Provide the [x, y] coordinate of the cell's center where the given text is located.  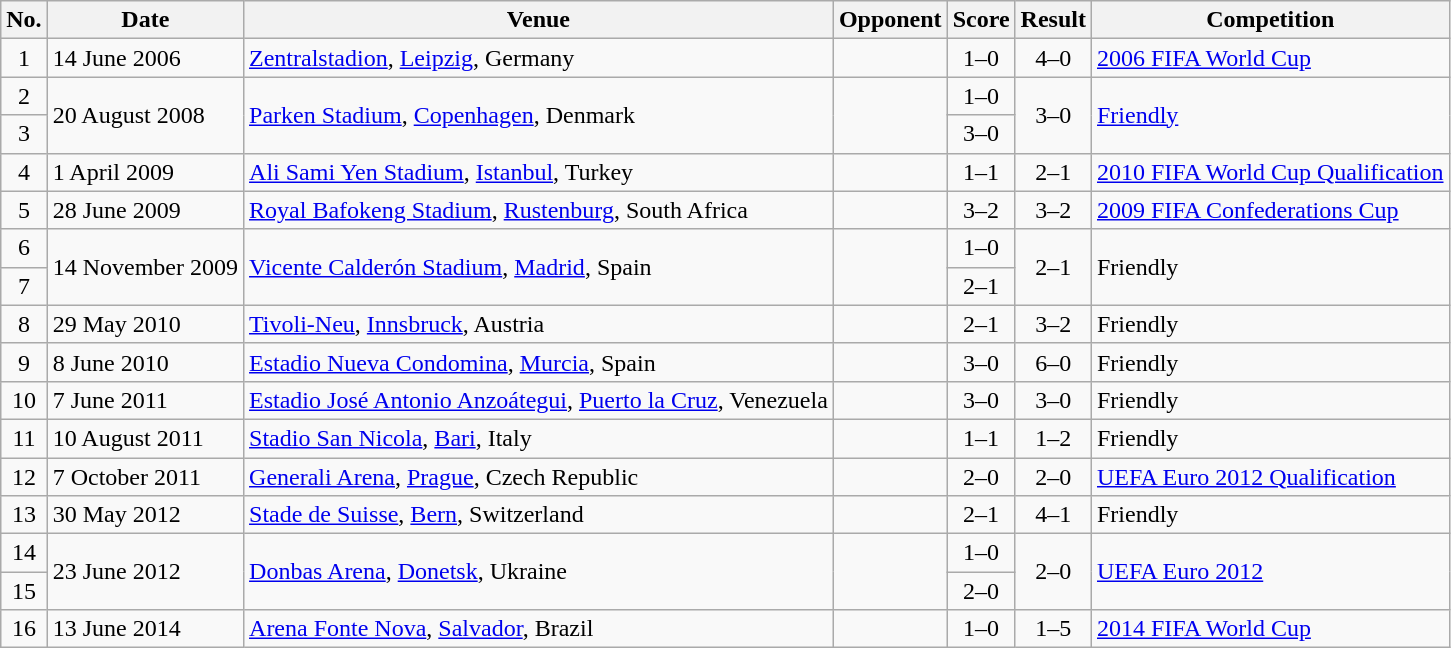
7 June 2011 [145, 400]
Estadio José Antonio Anzoátegui, Puerto la Cruz, Venezuela [539, 400]
23 June 2012 [145, 572]
2006 FIFA World Cup [1270, 58]
20 August 2008 [145, 115]
1–5 [1053, 629]
7 [24, 286]
1–2 [1053, 438]
Opponent [890, 20]
29 May 2010 [145, 324]
UEFA Euro 2012 [1270, 572]
Parken Stadium, Copenhagen, Denmark [539, 115]
11 [24, 438]
Ali Sami Yen Stadium, Istanbul, Turkey [539, 172]
30 May 2012 [145, 515]
2010 FIFA World Cup Qualification [1270, 172]
Stadio San Nicola, Bari, Italy [539, 438]
Date [145, 20]
Generali Arena, Prague, Czech Republic [539, 477]
10 [24, 400]
3 [24, 134]
2009 FIFA Confederations Cup [1270, 210]
13 [24, 515]
Zentralstadion, Leipzig, Germany [539, 58]
4 [24, 172]
Stade de Suisse, Bern, Switzerland [539, 515]
4–1 [1053, 515]
10 August 2011 [145, 438]
12 [24, 477]
Royal Bafokeng Stadium, Rustenburg, South Africa [539, 210]
15 [24, 591]
6–0 [1053, 362]
14 November 2009 [145, 267]
8 [24, 324]
Competition [1270, 20]
1 April 2009 [145, 172]
Arena Fonte Nova, Salvador, Brazil [539, 629]
2 [24, 96]
14 June 2006 [145, 58]
Estadio Nueva Condomina, Murcia, Spain [539, 362]
Vicente Calderón Stadium, Madrid, Spain [539, 267]
8 June 2010 [145, 362]
Result [1053, 20]
9 [24, 362]
6 [24, 248]
Venue [539, 20]
Score [981, 20]
Donbas Arena, Donetsk, Ukraine [539, 572]
UEFA Euro 2012 Qualification [1270, 477]
16 [24, 629]
14 [24, 553]
5 [24, 210]
7 October 2011 [145, 477]
13 June 2014 [145, 629]
Tivoli-Neu, Innsbruck, Austria [539, 324]
4–0 [1053, 58]
No. [24, 20]
1 [24, 58]
2014 FIFA World Cup [1270, 629]
28 June 2009 [145, 210]
